Return the [x, y] coordinate for the center point of the cell that contains the specified text.  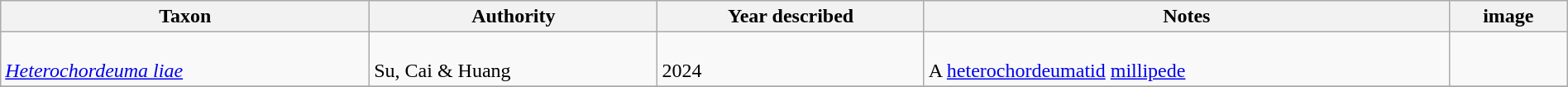
Notes [1186, 17]
Authority [514, 17]
Year described [791, 17]
Heterochordeuma liae [185, 60]
A heterochordeumatid millipede [1186, 60]
Taxon [185, 17]
2024 [791, 60]
Su, Cai & Huang [514, 60]
image [1508, 17]
